Locate the cell with the specified text and output its [X, Y] center coordinate. 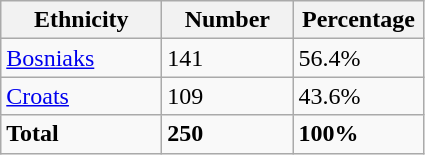
Croats [82, 96]
Bosniaks [82, 58]
56.4% [358, 58]
Total [82, 134]
141 [228, 58]
Percentage [358, 20]
109 [228, 96]
Number [228, 20]
250 [228, 134]
Ethnicity [82, 20]
100% [358, 134]
43.6% [358, 96]
